Identify which cell holds the provided text, then report its (x, y) central coordinate. 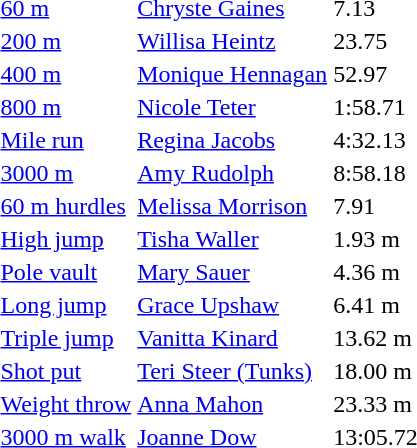
Nicole Teter (232, 107)
Willisa Heintz (232, 41)
Teri Steer (Tunks) (232, 371)
Regina Jacobs (232, 140)
Amy Rudolph (232, 173)
Melissa Morrison (232, 206)
Grace Upshaw (232, 305)
Vanitta Kinard (232, 338)
Mary Sauer (232, 272)
Anna Mahon (232, 404)
Monique Hennagan (232, 74)
Tisha Waller (232, 239)
